Output the [x, y] coordinate of the center of the cell containing the given text.  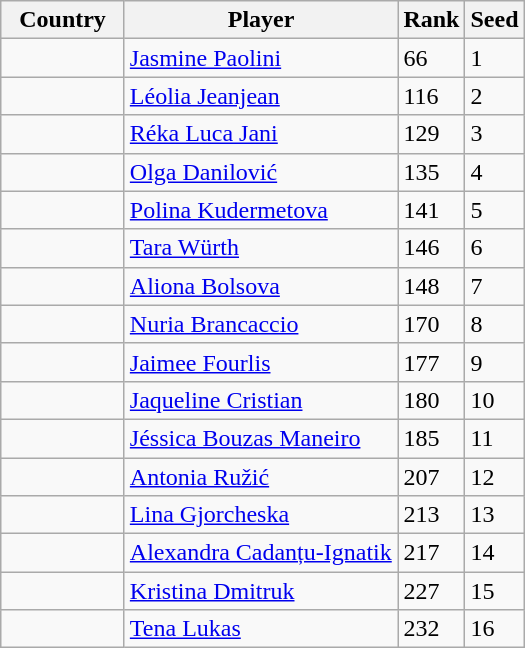
13 [494, 515]
213 [432, 515]
Rank [432, 20]
185 [432, 438]
Country [63, 20]
Kristina Dmitruk [261, 591]
Olga Danilović [261, 172]
135 [432, 172]
Tara Würth [261, 248]
177 [432, 362]
227 [432, 591]
14 [494, 553]
16 [494, 629]
4 [494, 172]
3 [494, 134]
Nuria Brancaccio [261, 324]
7 [494, 286]
Léolia Jeanjean [261, 96]
217 [432, 553]
Jaimee Fourlis [261, 362]
207 [432, 477]
9 [494, 362]
10 [494, 400]
12 [494, 477]
5 [494, 210]
8 [494, 324]
232 [432, 629]
Polina Kudermetova [261, 210]
66 [432, 58]
2 [494, 96]
141 [432, 210]
6 [494, 248]
Aliona Bolsova [261, 286]
Jéssica Bouzas Maneiro [261, 438]
146 [432, 248]
Lina Gjorcheska [261, 515]
Jasmine Paolini [261, 58]
116 [432, 96]
Alexandra Cadanțu-Ignatik [261, 553]
180 [432, 400]
Seed [494, 20]
Réka Luca Jani [261, 134]
Antonia Ružić [261, 477]
11 [494, 438]
Player [261, 20]
170 [432, 324]
148 [432, 286]
1 [494, 58]
Jaqueline Cristian [261, 400]
Tena Lukas [261, 629]
129 [432, 134]
15 [494, 591]
